Extract the (x, y) coordinate from the center of the cell holding the provided text.  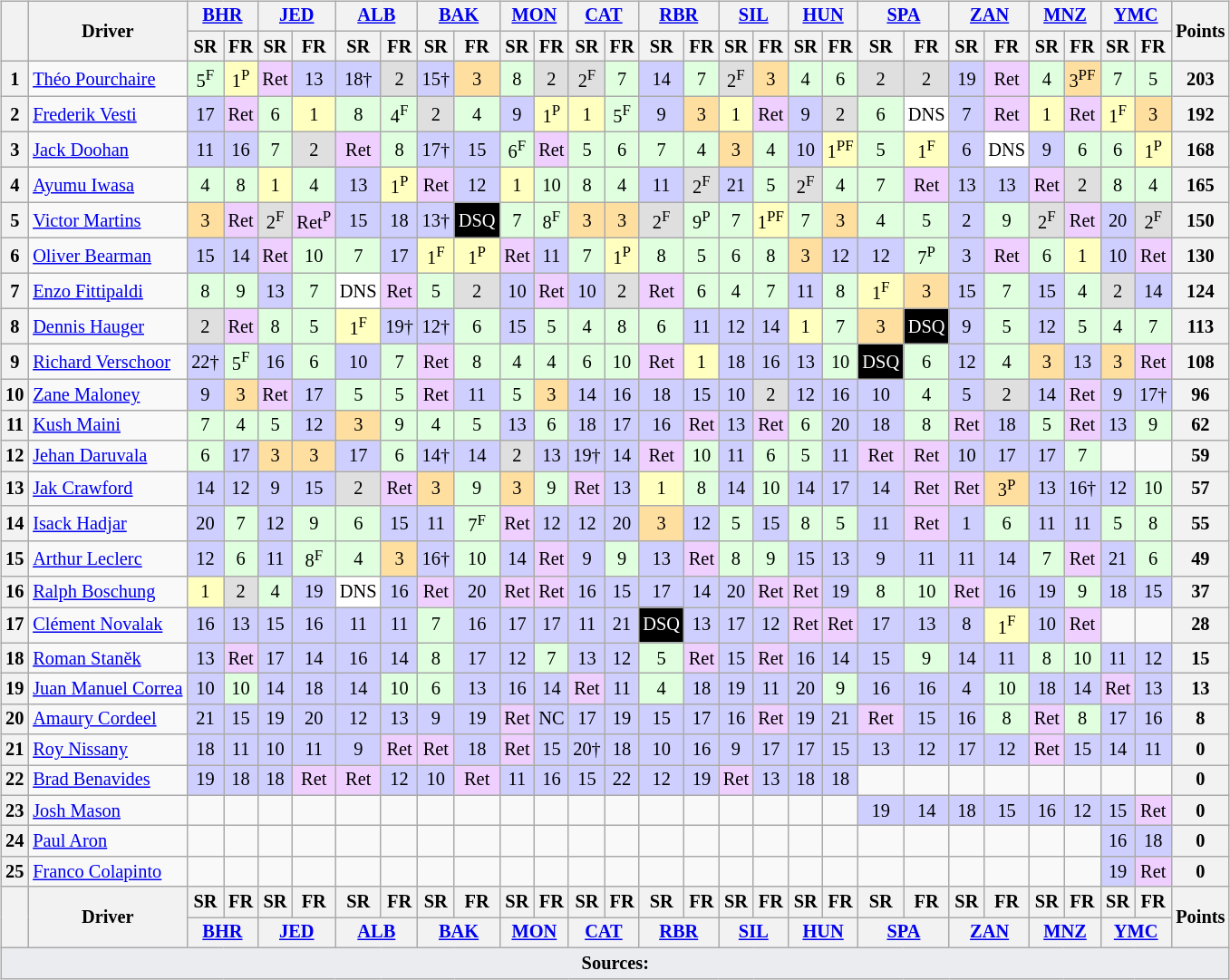
24 (15, 841)
57 (1200, 490)
Ralph Boschung (107, 592)
Clément Novalak (107, 626)
13† (436, 221)
Ayumu Iwasa (107, 185)
Kush Maini (107, 425)
4F (399, 114)
Juan Manuel Correa (107, 689)
22† (205, 363)
59 (1200, 456)
113 (1200, 326)
Zane Maloney (107, 395)
3PF (1082, 80)
Roman Staněk (107, 658)
150 (1200, 221)
Sources: (615, 964)
7F (477, 524)
Jehan Daruvala (107, 456)
NC (551, 719)
20† (586, 750)
55 (1200, 524)
Isack Hadjar (107, 524)
Oliver Bearman (107, 256)
9P (702, 221)
37 (1200, 592)
Jak Crawford (107, 490)
49 (1200, 558)
124 (1200, 292)
Brad Benavides (107, 781)
Jack Doohan (107, 150)
3P (1006, 490)
Frederik Vesti (107, 114)
7P (926, 256)
Richard Verschoor (107, 363)
Amaury Cordeel (107, 719)
28 (1200, 626)
Arthur Leclerc (107, 558)
Enzo Fittipaldi (107, 292)
14† (436, 456)
108 (1200, 363)
Dennis Hauger (107, 326)
165 (1200, 185)
6F (517, 150)
15† (436, 80)
96 (1200, 395)
Roy Nissany (107, 750)
192 (1200, 114)
203 (1200, 80)
Josh Mason (107, 810)
Paul Aron (107, 841)
12† (436, 326)
Victor Martins (107, 221)
25 (15, 872)
18† (358, 80)
Théo Pourchaire (107, 80)
62 (1200, 425)
23 (15, 810)
RetP (314, 221)
Franco Colapinto (107, 872)
168 (1200, 150)
130 (1200, 256)
